Pinpoint the cell where the given text exists, returning its [X, Y] midpoint coordinate. 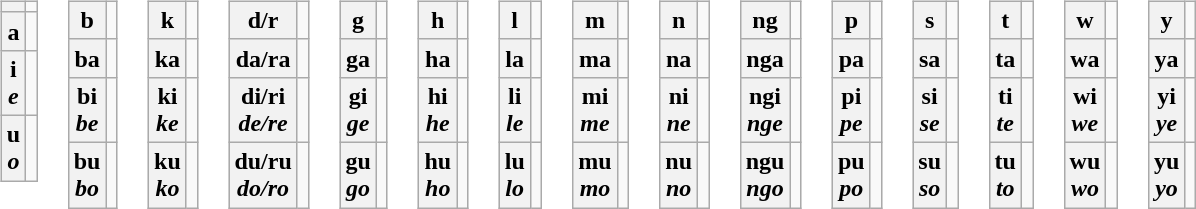
gu go [358, 174]
ma [595, 58]
p [851, 20]
tu to [1005, 174]
pu po [851, 174]
u o [13, 148]
n [679, 20]
mu mo [595, 174]
w [1085, 20]
kike [168, 110]
m [595, 20]
k [168, 20]
ngu ngo [765, 174]
y [1166, 20]
di/ride/re [263, 110]
lu lo [514, 174]
ya [1166, 58]
ha [438, 58]
a [13, 31]
hihe [438, 110]
nginge [765, 110]
ng [765, 20]
yu yo [1166, 174]
nine [679, 110]
ba [87, 58]
l [514, 20]
ku ko [168, 174]
ta [1005, 58]
nga [765, 58]
ga [358, 58]
wu wo [1085, 174]
g [358, 20]
pipe [851, 110]
yiye [1166, 110]
h [438, 20]
ka [168, 58]
lile [514, 110]
ie [13, 82]
bu bo [87, 174]
nu no [679, 174]
hu ho [438, 174]
na [679, 58]
d/r [263, 20]
da/ra [263, 58]
du/ru do/ro [263, 174]
wiwe [1085, 110]
bibe [87, 110]
sa [930, 58]
b [87, 20]
sise [930, 110]
t [1005, 20]
la [514, 58]
s [930, 20]
su so [930, 174]
wa [1085, 58]
pa [851, 58]
tite [1005, 110]
gige [358, 110]
mime [595, 110]
